Scan for the cell matching the given text and deliver its (x, y) coordinate at center. 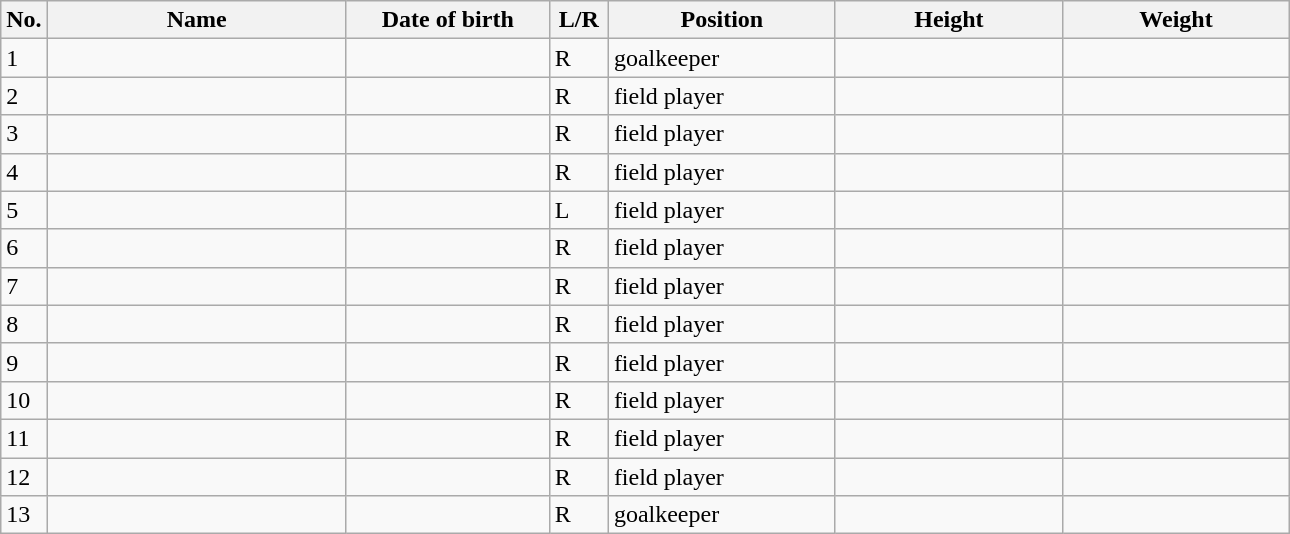
3 (24, 134)
10 (24, 400)
2 (24, 96)
L (578, 210)
Position (722, 20)
13 (24, 515)
8 (24, 324)
Height (948, 20)
L/R (578, 20)
7 (24, 286)
11 (24, 438)
4 (24, 172)
5 (24, 210)
6 (24, 248)
No. (24, 20)
Date of birth (448, 20)
Weight (1176, 20)
12 (24, 477)
1 (24, 58)
9 (24, 362)
Name (196, 20)
